Search for the cell housing the specified text and yield its [x, y] center coordinate. 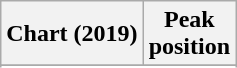
Chart (2019) [72, 34]
Peakposition [189, 34]
